Scan for the cell matching the given text and deliver its [x, y] coordinate at center. 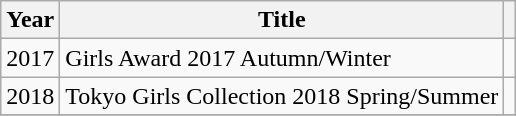
Title [282, 20]
2018 [30, 96]
Tokyo Girls Collection 2018 Spring/Summer [282, 96]
Year [30, 20]
Girls Award 2017 Autumn/Winter [282, 58]
2017 [30, 58]
